Return the (X, Y) coordinate for the center point of the cell that contains the specified text.  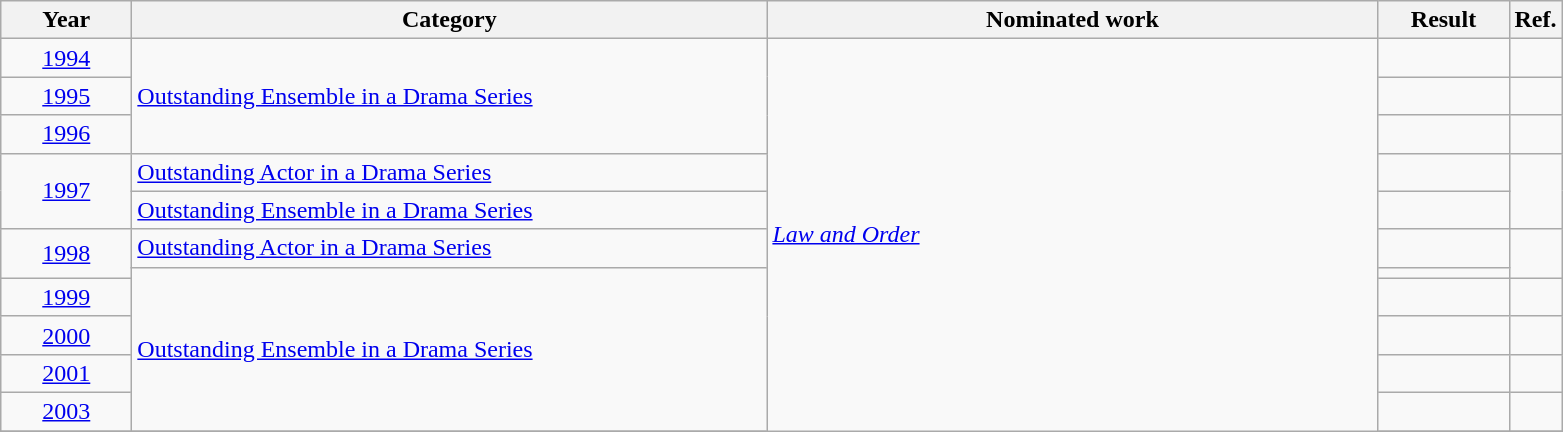
Ref. (1536, 20)
1996 (66, 134)
1997 (66, 191)
Year (66, 20)
Result (1444, 20)
1998 (66, 254)
Nominated work (1072, 20)
1999 (66, 297)
2000 (66, 335)
2001 (66, 373)
1994 (66, 58)
Category (450, 20)
2003 (66, 411)
1995 (66, 96)
Law and Order (1072, 235)
